Identify which cell holds the provided text, then report its [x, y] central coordinate. 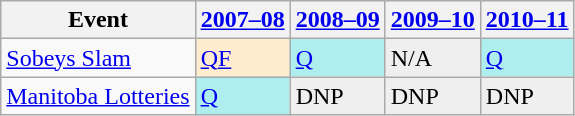
2009–10 [432, 20]
Manitoba Lotteries [98, 96]
2008–09 [338, 20]
N/A [432, 58]
2007–08 [242, 20]
QF [242, 58]
Event [98, 20]
Sobeys Slam [98, 58]
2010–11 [527, 20]
